From the cell containing the given text, extract its center point as (X, Y) coordinate. 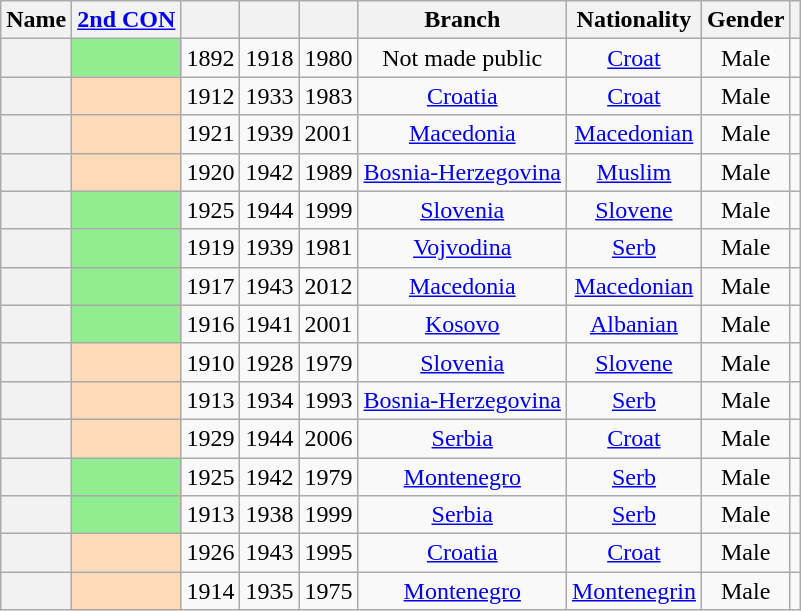
Vojvodina (462, 248)
1989 (328, 172)
1975 (328, 591)
2nd CON (126, 20)
1920 (210, 172)
Not made public (462, 58)
1928 (270, 362)
1981 (328, 248)
1983 (328, 96)
1926 (210, 553)
1980 (328, 58)
1995 (328, 553)
1912 (210, 96)
1916 (210, 324)
2006 (328, 438)
1934 (270, 400)
Gender (745, 20)
1941 (270, 324)
1933 (270, 96)
Branch (462, 20)
Muslim (634, 172)
1917 (210, 286)
2012 (328, 286)
1929 (210, 438)
1918 (270, 58)
Name (36, 20)
Kosovo (462, 324)
1892 (210, 58)
1935 (270, 591)
1993 (328, 400)
1921 (210, 134)
1938 (270, 515)
1914 (210, 591)
1910 (210, 362)
Nationality (634, 20)
Albanian (634, 324)
Montenegrin (634, 591)
1919 (210, 248)
